For the text-containing cell, return its midpoint in [x, y] coordinate format. 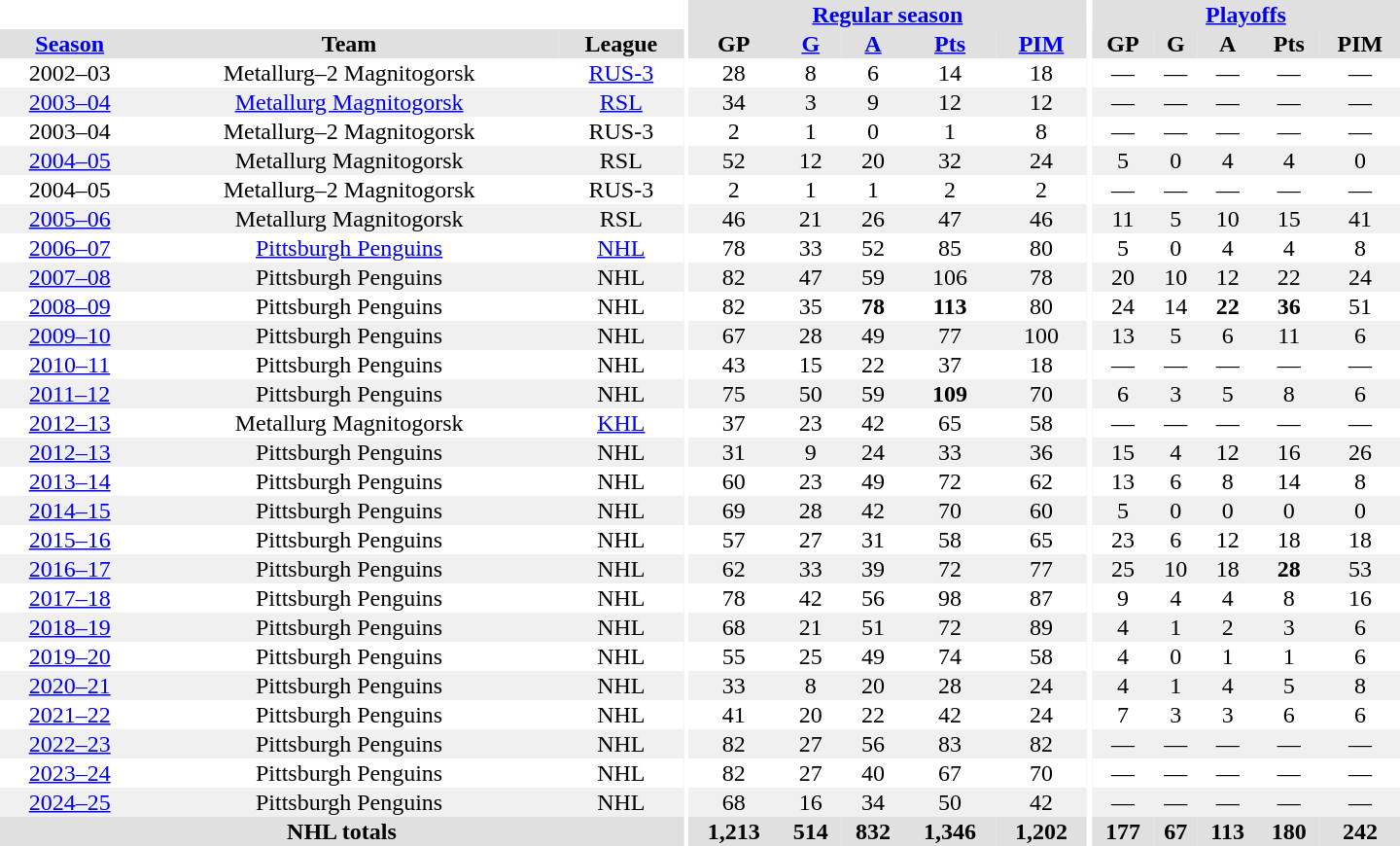
106 [950, 277]
177 [1123, 831]
2022–23 [70, 744]
40 [873, 773]
2023–24 [70, 773]
83 [950, 744]
1,202 [1041, 831]
2011–12 [70, 394]
2020–21 [70, 686]
2002–03 [70, 73]
Playoffs [1246, 15]
32 [950, 160]
Season [70, 44]
2005–06 [70, 219]
2007–08 [70, 277]
KHL [621, 423]
2013–14 [70, 481]
Team [348, 44]
75 [734, 394]
League [621, 44]
2019–20 [70, 656]
2018–19 [70, 627]
7 [1123, 715]
1,346 [950, 831]
2006–07 [70, 248]
180 [1289, 831]
2008–09 [70, 306]
2010–11 [70, 365]
89 [1041, 627]
Regular season [888, 15]
2021–22 [70, 715]
74 [950, 656]
53 [1360, 569]
242 [1360, 831]
2016–17 [70, 569]
NHL totals [342, 831]
39 [873, 569]
2009–10 [70, 335]
1,213 [734, 831]
55 [734, 656]
43 [734, 365]
35 [811, 306]
2024–25 [70, 802]
832 [873, 831]
87 [1041, 598]
98 [950, 598]
100 [1041, 335]
69 [734, 511]
2017–18 [70, 598]
514 [811, 831]
85 [950, 248]
109 [950, 394]
2014–15 [70, 511]
2015–16 [70, 540]
57 [734, 540]
